Capture the cell that displays the provided text and extract its (X, Y) central coordinate. 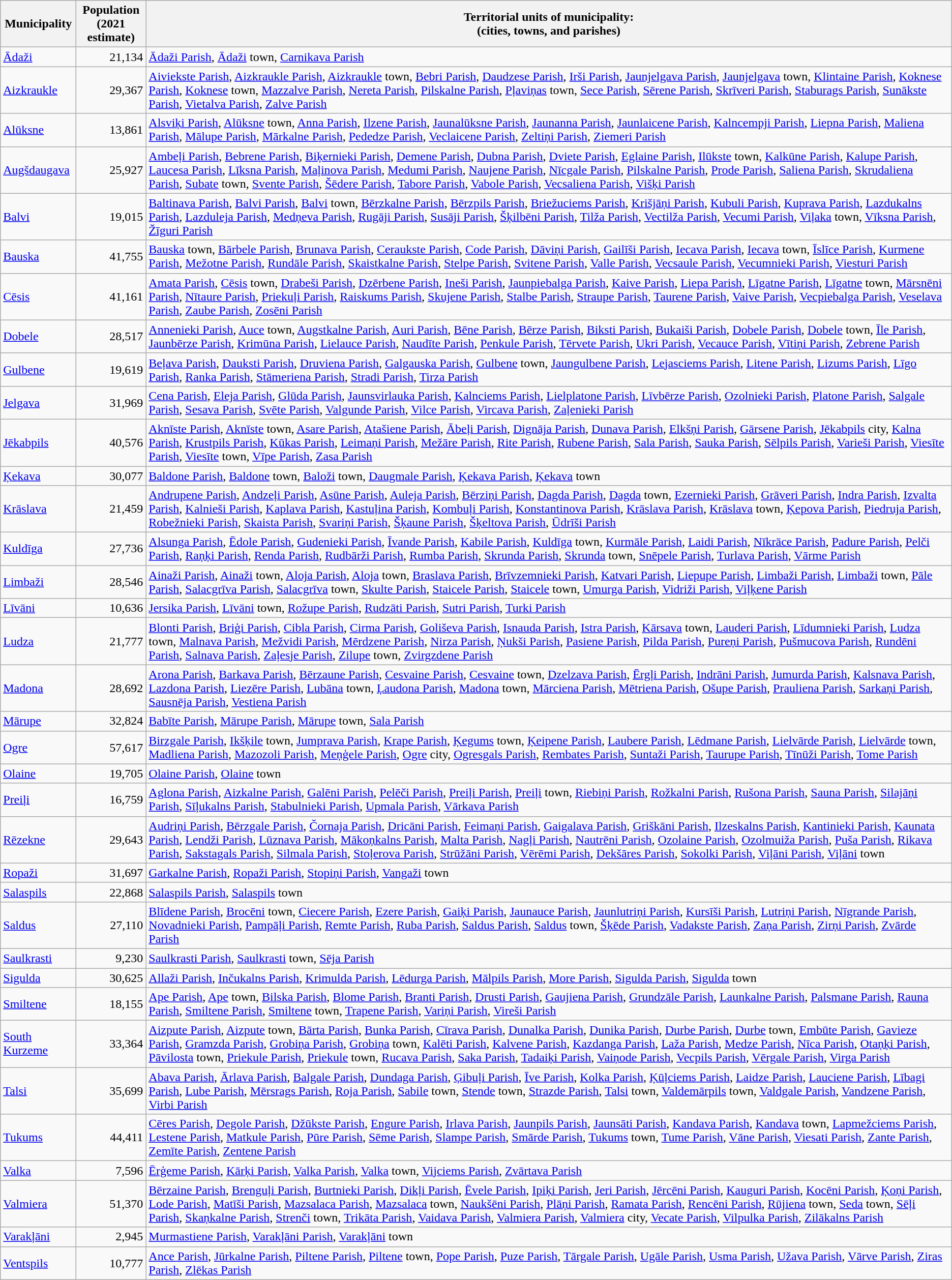
Saldus (39, 925)
Tukums (39, 1138)
Augšdaugava (39, 170)
16,759 (111, 799)
Aizkraukle (39, 90)
Territorial units of municipality: (cities, towns, and parishes) (549, 24)
32,824 (111, 721)
Preiļi (39, 799)
Salaspils Parish, Salaspils town (549, 892)
18,155 (111, 1004)
Population(2021 estimate) (111, 24)
South Kurzeme (39, 1044)
44,411 (111, 1138)
Kuldīga (39, 549)
30,077 (111, 475)
Ludza (39, 641)
19,619 (111, 369)
Sigulda (39, 978)
Talsi (39, 1091)
Smiltene (39, 1004)
10,636 (111, 608)
Rēzekne (39, 840)
41,755 (111, 256)
Varakļāni (39, 1237)
57,617 (111, 748)
Mārupe (39, 721)
27,110 (111, 925)
31,969 (111, 403)
Municipality (39, 24)
Jēkabpils (39, 442)
31,697 (111, 873)
28,546 (111, 582)
Ogre (39, 748)
22,868 (111, 892)
Ādaži (39, 57)
Alūksne (39, 130)
Līvāni (39, 608)
Ropaži (39, 873)
Jelgava (39, 403)
Balvi (39, 217)
Olaine (39, 773)
33,364 (111, 1044)
Ventspils (39, 1263)
9,230 (111, 958)
Krāslava (39, 509)
Baldone Parish, Baldone town, Baloži town, Daugmale Parish, Ķekava Parish, Ķekava town (549, 475)
Murmastiene Parish, Varakļāni Parish, Varakļāni town (549, 1237)
27,736 (111, 549)
Olaine Parish, Olaine town (549, 773)
19,705 (111, 773)
Dobele (39, 337)
51,370 (111, 1204)
Valmiera (39, 1204)
29,643 (111, 840)
Saulkrasti Parish, Saulkrasti town, Sēja Parish (549, 958)
Garkalne Parish, Ropaži Parish, Stopiņi Parish, Vangaži town (549, 873)
Ādaži Parish, Ādaži town, Carnikava Parish (549, 57)
Cēsis (39, 296)
29,367 (111, 90)
Ērģeme Parish, Kārķi Parish, Valka Parish, Valka town, Vijciems Parish, Zvārtava Parish (549, 1171)
Allaži Parish, Inčukalns Parish, Krimulda Parish, Lēdurga Parish, Mālpils Parish, More Parish, Sigulda Parish, Sigulda town (549, 978)
7,596 (111, 1171)
30,625 (111, 978)
Saulkrasti (39, 958)
21,459 (111, 509)
Madona (39, 688)
Babīte Parish, Mārupe Parish, Mārupe town, Sala Parish (549, 721)
25,927 (111, 170)
19,015 (111, 217)
21,777 (111, 641)
Bauska (39, 256)
Ķekava (39, 475)
35,699 (111, 1091)
41,161 (111, 296)
Jersika Parish, Līvāni town, Rožupe Parish, Rudzāti Parish, Sutri Parish, Turki Parish (549, 608)
40,576 (111, 442)
28,517 (111, 337)
10,777 (111, 1263)
2,945 (111, 1237)
21,134 (111, 57)
Limbaži (39, 582)
28,692 (111, 688)
Valka (39, 1171)
13,861 (111, 130)
Salaspils (39, 892)
Gulbene (39, 369)
